Return [x, y] of the center of cell containing provided text 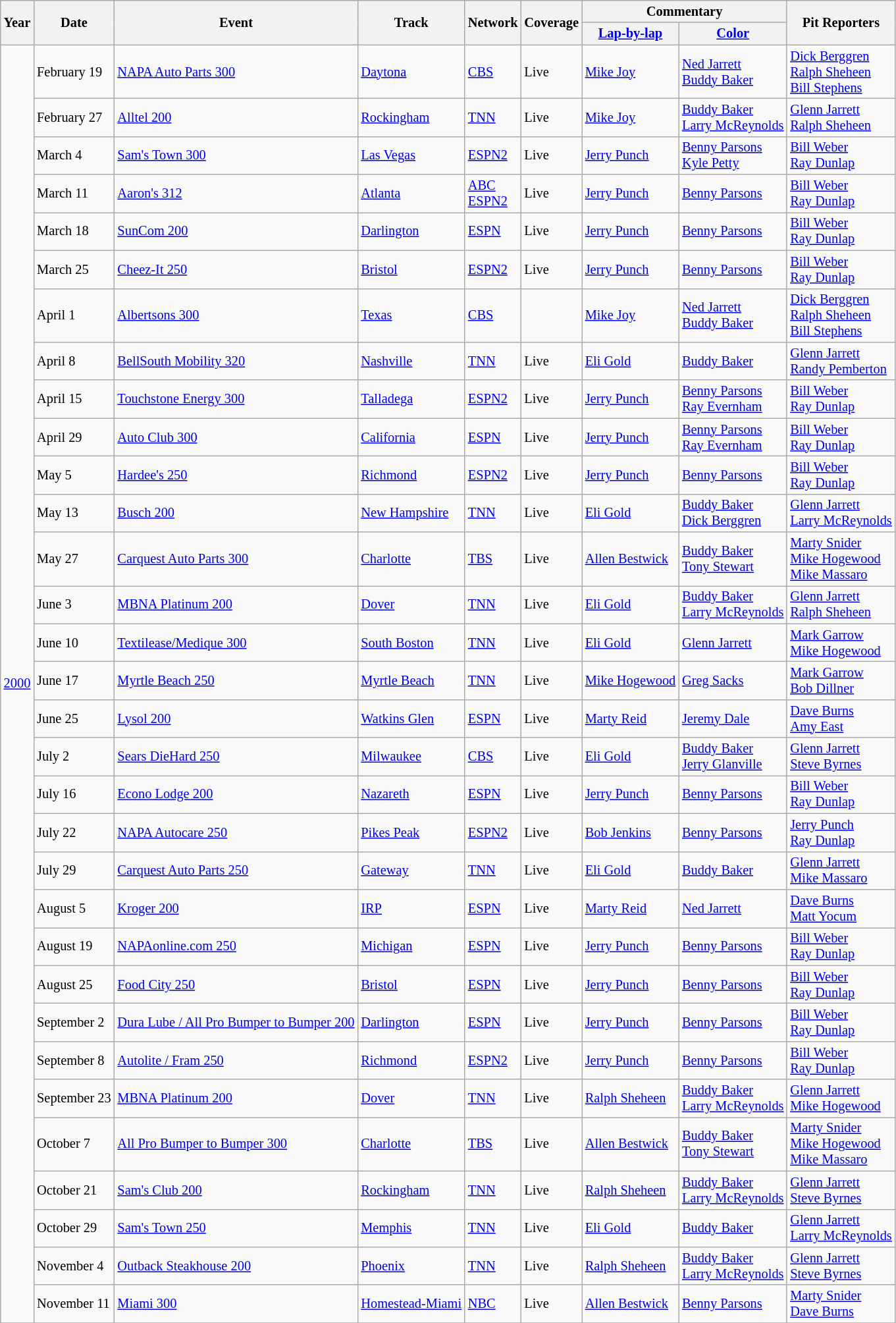
Event [236, 22]
2000 [17, 684]
Econo Lodge 200 [236, 794]
May 5 [74, 475]
July 2 [74, 757]
April 8 [74, 361]
June 17 [74, 680]
Texas [411, 315]
NAPAonline.com 250 [236, 946]
Sears DieHard 250 [236, 757]
Color [733, 34]
June 10 [74, 643]
Glenn Jarrett Mike Hogewood [841, 1098]
Homestead-Miami [411, 1304]
Sam's Town 250 [236, 1228]
Touchstone Energy 300 [236, 399]
June 3 [74, 605]
Myrtle Beach 250 [236, 680]
March 4 [74, 155]
Alltel 200 [236, 117]
Greg Sacks [733, 680]
Ned Jarrett [733, 908]
Hardee's 250 [236, 475]
Coverage [552, 22]
March 18 [74, 231]
Busch 200 [236, 513]
August 5 [74, 908]
Michigan [411, 946]
August 19 [74, 946]
All Pro Bumper to Bumper 300 [236, 1144]
ABC ESPN2 [493, 194]
March 25 [74, 269]
Phoenix [411, 1266]
Talladega [411, 399]
Memphis [411, 1228]
Date [74, 22]
Buddy Baker Jerry Glanville [733, 757]
Watkins Glen [411, 718]
Atlanta [411, 194]
Kroger 200 [236, 908]
November 4 [74, 1266]
Milwaukee [411, 757]
October 7 [74, 1144]
Benny Parsons Kyle Petty [733, 155]
Sam's Club 200 [236, 1190]
Network [493, 22]
Aaron's 312 [236, 194]
Outback Steakhouse 200 [236, 1266]
SunCom 200 [236, 231]
July 29 [74, 871]
Marty Snider Dave Burns [841, 1304]
June 25 [74, 718]
New Hampshire [411, 513]
May 13 [74, 513]
NAPA Auto Parts 300 [236, 72]
April 1 [74, 315]
Las Vegas [411, 155]
February 27 [74, 117]
Mark Garrow Bob Dillner [841, 680]
IRP [411, 908]
Commentary [685, 11]
May 27 [74, 559]
Year [17, 22]
NAPA Autocare 250 [236, 832]
Buddy Baker Dick Berggren [733, 513]
NBC [493, 1304]
Lap-by-lap [631, 34]
Textilease/Medique 300 [236, 643]
July 22 [74, 832]
September 2 [74, 1022]
Food City 250 [236, 985]
BellSouth Mobility 320 [236, 361]
Myrtle Beach [411, 680]
September 23 [74, 1098]
Glenn Jarrett Mike Massaro [841, 871]
South Boston [411, 643]
Sam's Town 300 [236, 155]
Glenn Jarrett [733, 643]
Dave Burns Amy East [841, 718]
Jeremy Dale [733, 718]
Glenn Jarrett Randy Pemberton [841, 361]
Autolite / Fram 250 [236, 1060]
Albertsons 300 [236, 315]
Daytona [411, 72]
November 11 [74, 1304]
October 29 [74, 1228]
Cheez-It 250 [236, 269]
April 29 [74, 437]
October 21 [74, 1190]
Carquest Auto Parts 250 [236, 871]
August 25 [74, 985]
Nazareth [411, 794]
Auto Club 300 [236, 437]
Gateway [411, 871]
Pikes Peak [411, 832]
Carquest Auto Parts 300 [236, 559]
Jerry Punch Ray Dunlap [841, 832]
July 16 [74, 794]
Track [411, 22]
April 15 [74, 399]
February 19 [74, 72]
Mark Garrow Mike Hogewood [841, 643]
Mike Hogewood [631, 680]
Dave Burns Matt Yocum [841, 908]
Nashville [411, 361]
Miami 300 [236, 1304]
Pit Reporters [841, 22]
Lysol 200 [236, 718]
September 8 [74, 1060]
March 11 [74, 194]
Bob Jenkins [631, 832]
Dura Lube / All Pro Bumper to Bumper 200 [236, 1022]
California [411, 437]
